Output the [X, Y] coordinate of the center of the cell containing the given text.  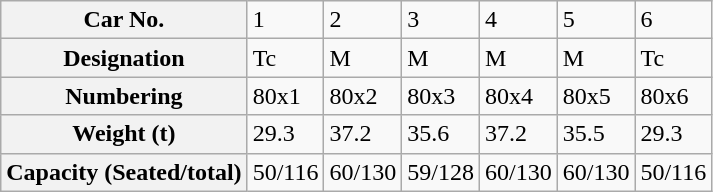
Numbering [124, 96]
1 [286, 20]
35.5 [596, 134]
4 [518, 20]
6 [674, 20]
59/128 [441, 172]
80x4 [518, 96]
80x2 [363, 96]
80x3 [441, 96]
Capacity (Seated/total) [124, 172]
Weight (t) [124, 134]
3 [441, 20]
35.6 [441, 134]
2 [363, 20]
80x6 [674, 96]
80x1 [286, 96]
Designation [124, 58]
Car No. [124, 20]
5 [596, 20]
80x5 [596, 96]
